Locate the cell with the specified text and output its [x, y] center coordinate. 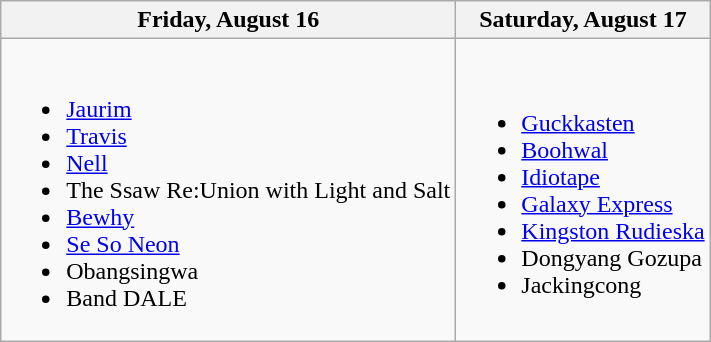
GuckkastenBoohwalIdiotapeGalaxy ExpressKingston RudieskaDongyang GozupaJackingcong [583, 190]
JaurimTravisNellThe Ssaw Re:Union with Light and SaltBewhySe So NeonObangsingwaBand DALE [228, 190]
Saturday, August 17 [583, 20]
Friday, August 16 [228, 20]
